Output the (X, Y) coordinate of the center of the cell containing the given text.  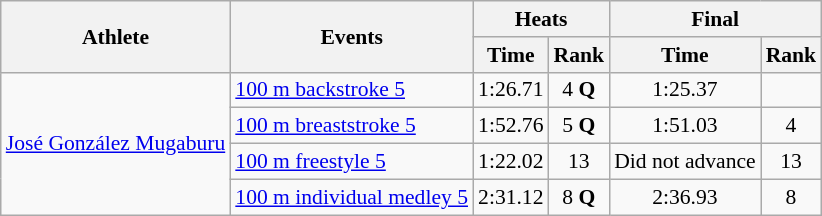
1:52.76 (510, 126)
1:22.02 (510, 162)
4 (792, 126)
100 m backstroke 5 (352, 90)
100 m individual medley 5 (352, 197)
2:36.93 (685, 197)
8 Q (580, 197)
Final (715, 19)
1:26.71 (510, 90)
5 Q (580, 126)
100 m freestyle 5 (352, 162)
4 Q (580, 90)
Heats (541, 19)
Did not advance (685, 162)
2:31.12 (510, 197)
Events (352, 36)
José González Mugaburu (116, 143)
8 (792, 197)
100 m breaststroke 5 (352, 126)
1:25.37 (685, 90)
1:51.03 (685, 126)
Athlete (116, 36)
